For the text-containing cell, return its midpoint in [x, y] coordinate format. 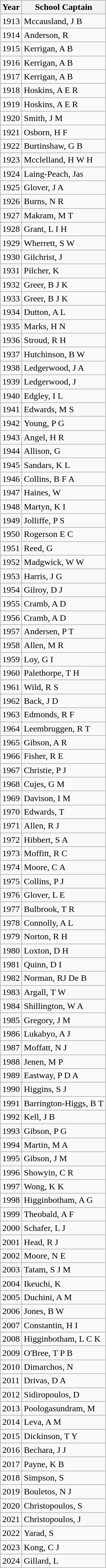
1968 [11, 784]
1961 [11, 687]
Allen, M R [64, 645]
1939 [11, 382]
1972 [11, 839]
Kong, C J [64, 1547]
1950 [11, 534]
1959 [11, 659]
2006 [11, 1311]
1986 [11, 1034]
1990 [11, 1089]
Collins, B F A [64, 479]
1951 [11, 548]
1985 [11, 1020]
1934 [11, 312]
Mcclelland, H W H [64, 160]
Duchini, A M [64, 1298]
2003 [11, 1269]
1941 [11, 410]
1944 [11, 451]
Tatam, S J M [64, 1269]
1971 [11, 826]
Ledgerwood, J [64, 382]
Sandars, K L [64, 465]
1970 [11, 812]
Young, P G [64, 424]
Edmonds, R F [64, 715]
Makram, M T [64, 215]
2024 [11, 1561]
Kell, J B [64, 1117]
Loy, G I [64, 659]
Norton, R H [64, 937]
Palethorpe, T H [64, 673]
1957 [11, 632]
Wild, R S [64, 687]
1913 [11, 21]
2000 [11, 1228]
Martyn, K I [64, 507]
Haines, W [64, 493]
Hutchinson, B W [64, 354]
2011 [11, 1381]
Cujes, G M [64, 784]
Payne, K B [64, 1464]
1954 [11, 590]
Grant, L I H [64, 229]
Higgins, S J [64, 1089]
Hibbert, S A [64, 839]
Year [11, 7]
1979 [11, 937]
Burtinshaw, G B [64, 146]
1928 [11, 229]
1965 [11, 742]
1996 [11, 1173]
Wong, K K [64, 1186]
1917 [11, 77]
1922 [11, 146]
Laing-Peach, Jas [64, 174]
Eastway, P D A [64, 1076]
1982 [11, 978]
Allison, G [64, 451]
Fisher, R E [64, 756]
1942 [11, 424]
Martin, M A [64, 1145]
Connolly, A L [64, 923]
1964 [11, 729]
1947 [11, 493]
Edgley, I L [64, 395]
Gillard, L [64, 1561]
1940 [11, 395]
Gregory, J M [64, 1020]
1991 [11, 1103]
Stroud, R H [64, 340]
Christie, P J [64, 770]
Harris, J G [64, 576]
Lukabyo, A J [64, 1034]
Higginbotham, A G [64, 1200]
1948 [11, 507]
2016 [11, 1450]
1923 [11, 160]
Glover, J A [64, 188]
1984 [11, 1006]
Wherrett, S W [64, 243]
Moore, N E [64, 1256]
Norman, RJ De B [64, 978]
1978 [11, 923]
Jolliffe, P S [64, 520]
Moffitt, R C [64, 854]
Smith, J M [64, 118]
Pilcher, K [64, 271]
Gibson, P G [64, 1131]
Christopoulos, S [64, 1506]
1933 [11, 299]
Allen, R J [64, 826]
1969 [11, 798]
Ikeuchi, K [64, 1283]
Showyin, C R [64, 1173]
Glover, L E [64, 895]
Constantin, H I [64, 1325]
Christopoulos, J [64, 1520]
Bulbrook, T R [64, 909]
1999 [11, 1214]
Gibson, A R [64, 742]
2020 [11, 1506]
1989 [11, 1076]
1921 [11, 132]
Moffatt, N J [64, 1048]
Collins, P J [64, 881]
1975 [11, 881]
Davison, I M [64, 798]
Poologasundram, M [64, 1408]
Bouletos, N J [64, 1491]
Dimarchos, N [64, 1367]
Schafer, L J [64, 1228]
1983 [11, 992]
2023 [11, 1547]
Leva, A M [64, 1422]
Loxton, D H [64, 951]
Barrington-Higgs, B T [64, 1103]
2018 [11, 1478]
Leembruggen, R T [64, 729]
2012 [11, 1395]
2007 [11, 1325]
1931 [11, 271]
School Captain [64, 7]
1987 [11, 1048]
1962 [11, 701]
1980 [11, 951]
2009 [11, 1353]
2010 [11, 1367]
1935 [11, 326]
1943 [11, 437]
Marks, H N [64, 326]
Jones, B W [64, 1311]
2005 [11, 1298]
Yarad, S [64, 1533]
Gibson, J M [64, 1159]
Angel, H R [64, 437]
1918 [11, 90]
1924 [11, 174]
1952 [11, 562]
1932 [11, 285]
Head, R J [64, 1242]
1993 [11, 1131]
Burns, N R [64, 202]
1995 [11, 1159]
1953 [11, 576]
1938 [11, 368]
Shillington, W A [64, 1006]
1958 [11, 645]
2022 [11, 1533]
2021 [11, 1520]
Higginbotham, L C K [64, 1339]
Sidiropoulos, D [64, 1395]
1967 [11, 770]
Bechara, J J [64, 1450]
1945 [11, 465]
1936 [11, 340]
Osborn, H F [64, 132]
1956 [11, 618]
1914 [11, 35]
1994 [11, 1145]
1937 [11, 354]
1919 [11, 104]
Rogerson E C [64, 534]
Argall, T W [64, 992]
Dickinson, T Y [64, 1436]
Anderson, R [64, 35]
1977 [11, 909]
Back, J D [64, 701]
1963 [11, 715]
Gilroy, D J [64, 590]
Moore, C A [64, 867]
1955 [11, 604]
1920 [11, 118]
Reed, G [64, 548]
2001 [11, 1242]
2004 [11, 1283]
1988 [11, 1062]
1946 [11, 479]
2013 [11, 1408]
1976 [11, 895]
1915 [11, 49]
2008 [11, 1339]
Andersen, P T [64, 632]
1949 [11, 520]
Madgwick, W W [64, 562]
1929 [11, 243]
2017 [11, 1464]
2019 [11, 1491]
Edwards, M S [64, 410]
1998 [11, 1200]
2014 [11, 1422]
O'Bree, T P B [64, 1353]
1926 [11, 202]
Simpson, S [64, 1478]
Theobald, A F [64, 1214]
Edwards, T [64, 812]
1966 [11, 756]
1916 [11, 63]
1981 [11, 964]
1997 [11, 1186]
1927 [11, 215]
Dutton, A L [64, 312]
1973 [11, 854]
1974 [11, 867]
Ledgerwood, J A [64, 368]
1930 [11, 257]
Quinn, D I [64, 964]
1925 [11, 188]
2015 [11, 1436]
1992 [11, 1117]
Mccausland, J B [64, 21]
Jenen, M P [64, 1062]
2002 [11, 1256]
Gilchrist, J [64, 257]
1960 [11, 673]
Drivas, D A [64, 1381]
